Provide the (X, Y) coordinate of the cell's center where the given text is located.  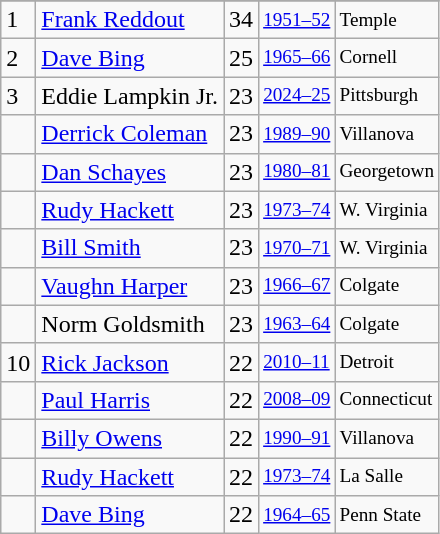
Eddie Lampkin Jr. (130, 96)
3 (18, 96)
Frank Reddout (130, 20)
1 (18, 20)
2010–11 (297, 362)
Pittsburgh (387, 96)
1970–71 (297, 248)
La Salle (387, 477)
Rick Jackson (130, 362)
1989–90 (297, 134)
Georgetown (387, 172)
1990–91 (297, 438)
1964–65 (297, 515)
Connecticut (387, 400)
2008–09 (297, 400)
Vaughn Harper (130, 286)
Bill Smith (130, 248)
2024–25 (297, 96)
1963–64 (297, 324)
Temple (387, 20)
Cornell (387, 58)
1965–66 (297, 58)
Detroit (387, 362)
10 (18, 362)
2 (18, 58)
34 (242, 20)
Billy Owens (130, 438)
25 (242, 58)
Dan Schayes (130, 172)
1980–81 (297, 172)
1951–52 (297, 20)
Penn State (387, 515)
Derrick Coleman (130, 134)
Paul Harris (130, 400)
Norm Goldsmith (130, 324)
1966–67 (297, 286)
